Find where the given text appears and provide that cell's center as (x, y) coordinate. 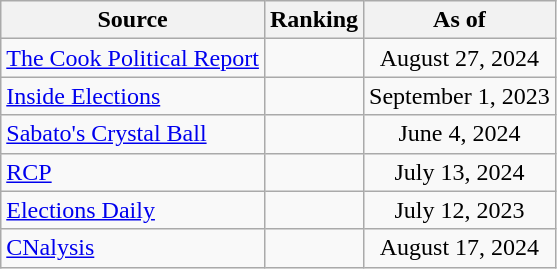
Source (133, 20)
Elections Daily (133, 210)
CNalysis (133, 248)
The Cook Political Report (133, 58)
August 17, 2024 (460, 248)
August 27, 2024 (460, 58)
RCP (133, 172)
June 4, 2024 (460, 134)
Ranking (314, 20)
July 13, 2024 (460, 172)
Sabato's Crystal Ball (133, 134)
July 12, 2023 (460, 210)
September 1, 2023 (460, 96)
Inside Elections (133, 96)
As of (460, 20)
